Pinpoint the cell where the given text exists, returning its [x, y] midpoint coordinate. 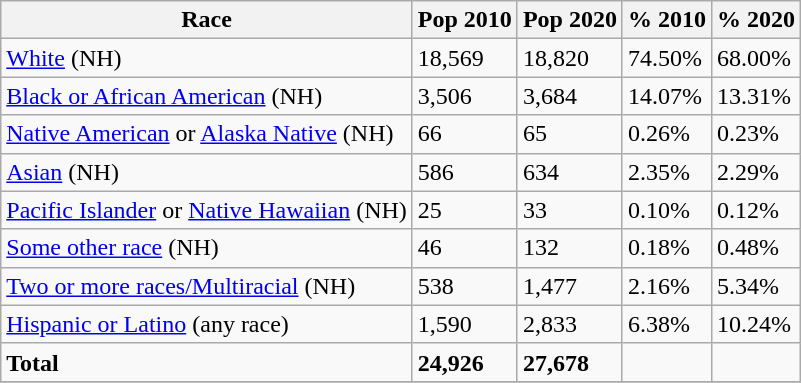
46 [464, 248]
0.26% [666, 134]
1,590 [464, 324]
33 [570, 210]
25 [464, 210]
65 [570, 134]
18,820 [570, 58]
3,506 [464, 96]
2.29% [756, 172]
132 [570, 248]
0.10% [666, 210]
27,678 [570, 362]
Pacific Islander or Native Hawaiian (NH) [207, 210]
White (NH) [207, 58]
586 [464, 172]
68.00% [756, 58]
1,477 [570, 286]
5.34% [756, 286]
Black or African American (NH) [207, 96]
Total [207, 362]
0.18% [666, 248]
634 [570, 172]
0.23% [756, 134]
Asian (NH) [207, 172]
Hispanic or Latino (any race) [207, 324]
2.35% [666, 172]
10.24% [756, 324]
538 [464, 286]
6.38% [666, 324]
13.31% [756, 96]
Some other race (NH) [207, 248]
74.50% [666, 58]
Pop 2010 [464, 20]
Pop 2020 [570, 20]
Native American or Alaska Native (NH) [207, 134]
66 [464, 134]
Two or more races/Multiracial (NH) [207, 286]
14.07% [666, 96]
2,833 [570, 324]
18,569 [464, 58]
Race [207, 20]
0.12% [756, 210]
% 2010 [666, 20]
2.16% [666, 286]
3,684 [570, 96]
0.48% [756, 248]
24,926 [464, 362]
% 2020 [756, 20]
